Locate the cell with the specified text and output its (X, Y) center coordinate. 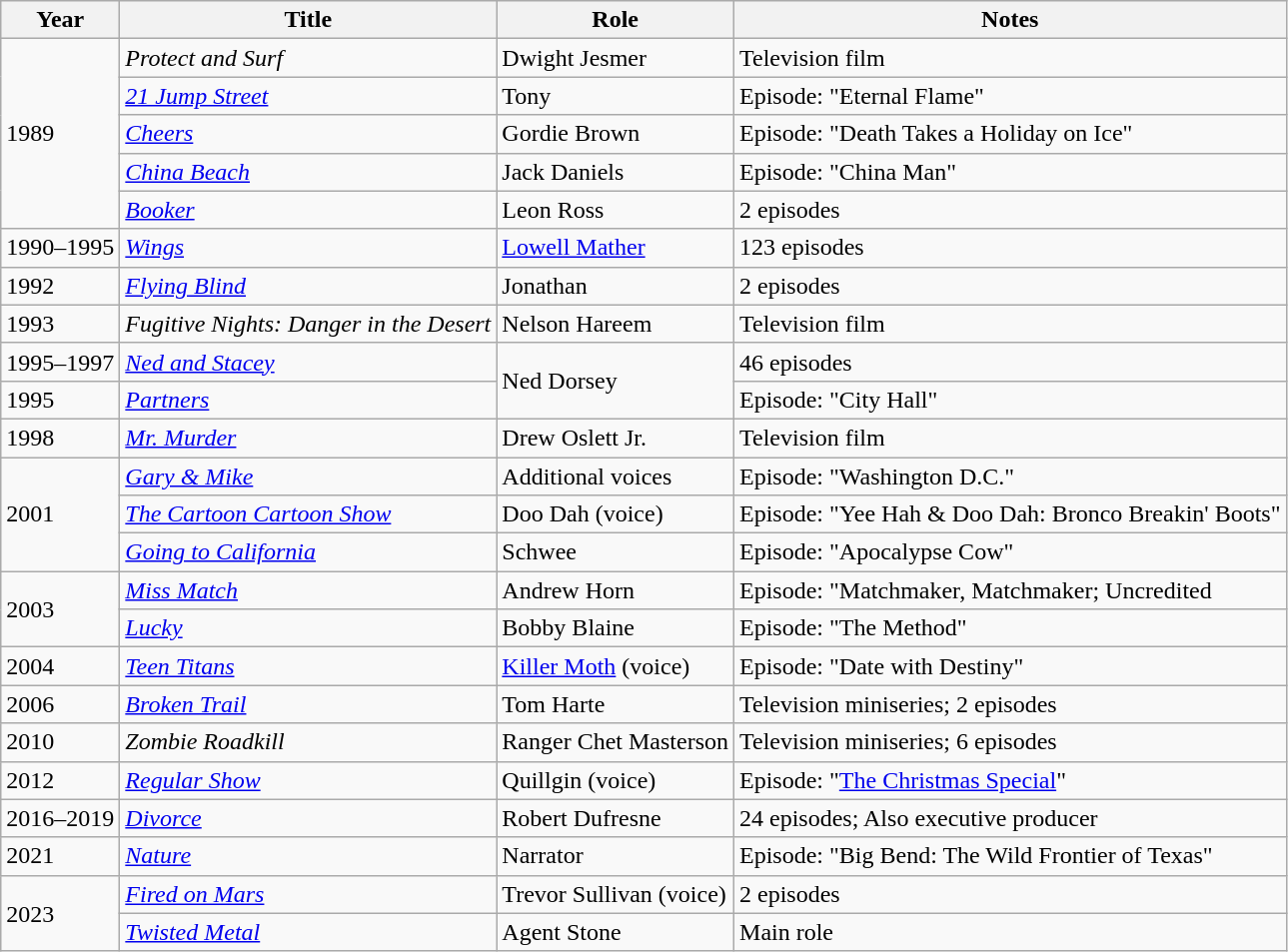
Episode: "Date with Destiny" (1010, 666)
1990–1995 (60, 248)
Broken Trail (308, 704)
Main role (1010, 932)
Episode: "City Hall" (1010, 400)
1998 (60, 438)
2021 (60, 856)
Episode: "The Method" (1010, 628)
Television miniseries; 6 episodes (1010, 742)
1992 (60, 286)
Killer Moth (voice) (616, 666)
Jonathan (616, 286)
1993 (60, 324)
Narrator (616, 856)
Miss Match (308, 590)
Protect and Surf (308, 58)
Teen Titans (308, 666)
2016–2019 (60, 818)
Going to California (308, 552)
Bobby Blaine (616, 628)
Fugitive Nights: Danger in the Desert (308, 324)
Zombie Roadkill (308, 742)
Episode: "Death Takes a Holiday on Ice" (1010, 134)
2006 (60, 704)
Wings (308, 248)
2012 (60, 780)
Schwee (616, 552)
Lowell Mather (616, 248)
Dwight Jesmer (616, 58)
Episode: "Eternal Flame" (1010, 96)
Gary & Mike (308, 476)
Episode: "Apocalypse Cow" (1010, 552)
Andrew Horn (616, 590)
Regular Show (308, 780)
The Cartoon Cartoon Show (308, 514)
123 episodes (1010, 248)
2001 (60, 514)
Nelson Hareem (616, 324)
Robert Dufresne (616, 818)
Tom Harte (616, 704)
Ranger Chet Masterson (616, 742)
Ned Dorsey (616, 381)
Flying Blind (308, 286)
Notes (1010, 20)
Episode: "Yee Hah & Doo Dah: Bronco Breakin' Boots" (1010, 514)
24 episodes; Also executive producer (1010, 818)
Mr. Murder (308, 438)
Episode: "Big Bend: The Wild Frontier of Texas" (1010, 856)
2003 (60, 609)
Gordie Brown (616, 134)
Booker (308, 210)
Title (308, 20)
Leon Ross (616, 210)
2004 (60, 666)
Quillgin (voice) (616, 780)
Divorce (308, 818)
Twisted Metal (308, 932)
Agent Stone (616, 932)
Television miniseries; 2 episodes (1010, 704)
Partners (308, 400)
Episode: "China Man" (1010, 172)
Cheers (308, 134)
46 episodes (1010, 362)
21 Jump Street (308, 96)
Trevor Sullivan (voice) (616, 894)
Lucky (308, 628)
Episode: "Washington D.C." (1010, 476)
Jack Daniels (616, 172)
Episode: "Matchmaker, Matchmaker; Uncredited (1010, 590)
Nature (308, 856)
Fired on Mars (308, 894)
1995 (60, 400)
2023 (60, 913)
Year (60, 20)
Additional voices (616, 476)
China Beach (308, 172)
1995–1997 (60, 362)
Drew Oslett Jr. (616, 438)
Tony (616, 96)
Ned and Stacey (308, 362)
Doo Dah (voice) (616, 514)
2010 (60, 742)
Episode: "The Christmas Special" (1010, 780)
1989 (60, 134)
Role (616, 20)
